Identify which cell holds the provided text, then report its (x, y) central coordinate. 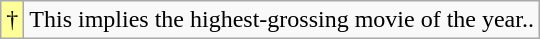
† (12, 20)
This implies the highest-grossing movie of the year.. (282, 20)
